Locate the cell with the specified text and output its [X, Y] center coordinate. 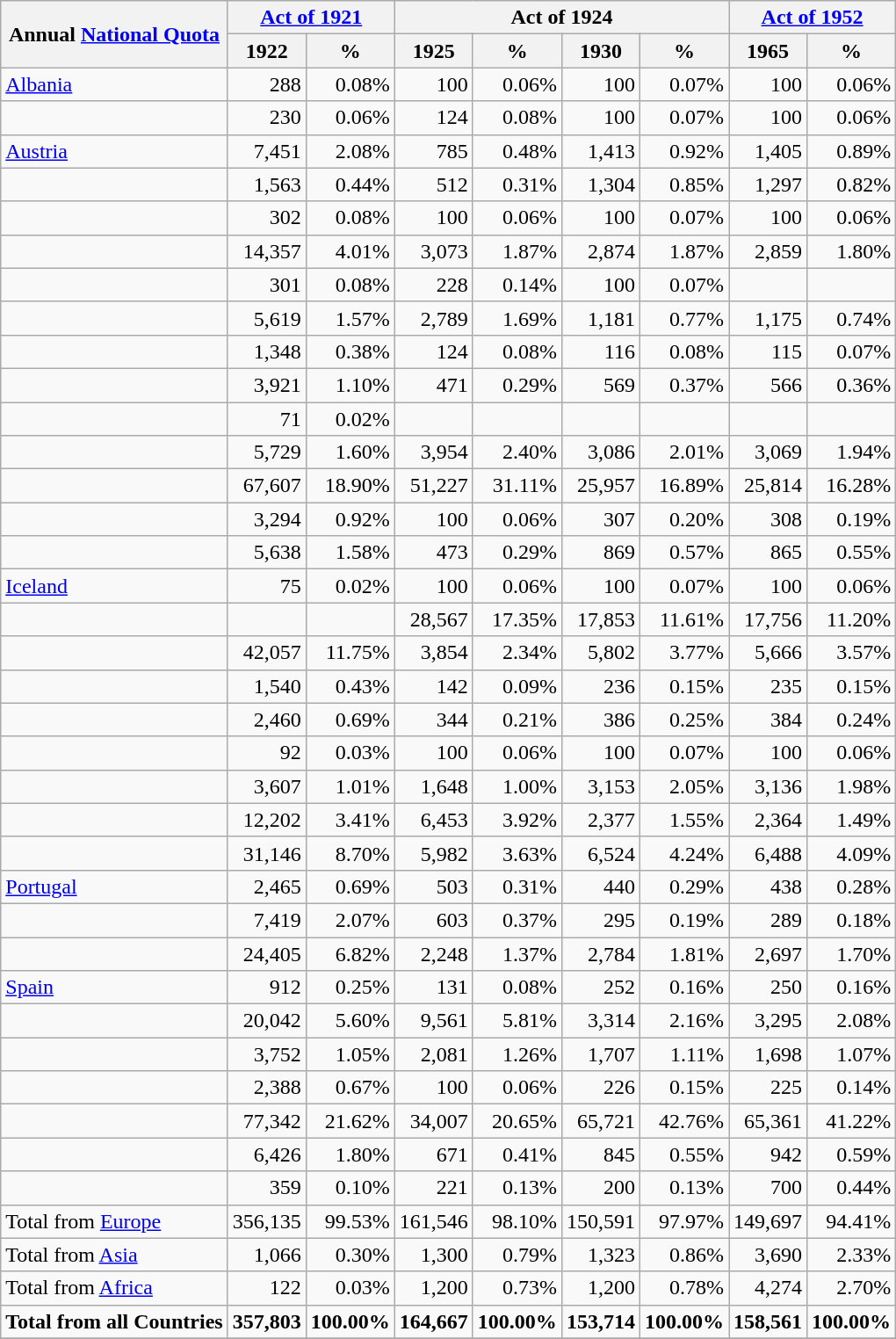
131 [434, 988]
307 [601, 519]
5,729 [267, 452]
356,135 [267, 1221]
Annual National Quota [114, 34]
942 [768, 1154]
25,814 [768, 486]
65,361 [768, 1121]
Portugal [114, 887]
221 [434, 1188]
1.05% [350, 1054]
6,488 [768, 853]
566 [768, 385]
440 [601, 887]
153,714 [601, 1321]
3,086 [601, 452]
2.07% [350, 920]
2,388 [267, 1088]
1925 [434, 51]
6.82% [350, 953]
41.22% [852, 1121]
2.05% [683, 786]
98.10% [517, 1221]
0.30% [350, 1255]
3.57% [852, 653]
0.21% [517, 720]
438 [768, 887]
0.24% [852, 720]
116 [601, 351]
308 [768, 519]
1.26% [517, 1054]
1,405 [768, 151]
1.49% [852, 820]
11.20% [852, 619]
158,561 [768, 1321]
67,607 [267, 486]
Spain [114, 988]
5,638 [267, 553]
2,465 [267, 887]
42.76% [683, 1121]
16.89% [683, 486]
Austria [114, 151]
3,073 [434, 251]
3.77% [683, 653]
228 [434, 285]
0.82% [852, 185]
3,752 [267, 1054]
3,136 [768, 786]
869 [601, 553]
0.36% [852, 385]
603 [434, 920]
1,348 [267, 351]
1.10% [350, 385]
1.81% [683, 953]
115 [768, 351]
17,756 [768, 619]
3,854 [434, 653]
2,874 [601, 251]
3,954 [434, 452]
359 [267, 1188]
28,567 [434, 619]
6,524 [601, 853]
1922 [267, 51]
7,419 [267, 920]
1.00% [517, 786]
1,707 [601, 1054]
235 [768, 686]
2,697 [768, 953]
1.57% [350, 318]
77,342 [267, 1121]
2,248 [434, 953]
0.57% [683, 553]
2.40% [517, 452]
0.20% [683, 519]
3.41% [350, 820]
1,413 [601, 151]
2,364 [768, 820]
1,540 [267, 686]
149,697 [768, 1221]
0.28% [852, 887]
1,563 [267, 185]
4,274 [768, 1288]
11.75% [350, 653]
12,202 [267, 820]
5,802 [601, 653]
7,451 [267, 151]
1.55% [683, 820]
0.59% [852, 1154]
17.35% [517, 619]
Act of 1924 [561, 18]
34,007 [434, 1121]
1.07% [852, 1054]
0.85% [683, 185]
200 [601, 1188]
4.24% [683, 853]
344 [434, 720]
0.43% [350, 686]
473 [434, 553]
97.97% [683, 1221]
4.01% [350, 251]
252 [601, 988]
6,426 [267, 1154]
845 [601, 1154]
1,297 [768, 185]
0.86% [683, 1255]
3.63% [517, 853]
1.37% [517, 953]
1,181 [601, 318]
0.78% [683, 1288]
301 [267, 285]
17,853 [601, 619]
512 [434, 185]
384 [768, 720]
289 [768, 920]
3.92% [517, 820]
11.61% [683, 619]
65,721 [601, 1121]
5.81% [517, 1021]
865 [768, 553]
24,405 [267, 953]
8.70% [350, 853]
99.53% [350, 1221]
150,591 [601, 1221]
3,607 [267, 786]
1,323 [601, 1255]
6,453 [434, 820]
0.89% [852, 151]
1.98% [852, 786]
20,042 [267, 1021]
236 [601, 686]
18.90% [350, 486]
3,921 [267, 385]
0.09% [517, 686]
Act of 1952 [813, 18]
471 [434, 385]
3,069 [768, 452]
142 [434, 686]
386 [601, 720]
9,561 [434, 1021]
2,784 [601, 953]
94.41% [852, 1221]
5,619 [267, 318]
3,294 [267, 519]
1,698 [768, 1054]
357,803 [267, 1321]
Total from Africa [114, 1288]
503 [434, 887]
1.69% [517, 318]
226 [601, 1088]
0.79% [517, 1255]
5,666 [768, 653]
Total from Europe [114, 1221]
0.18% [852, 920]
230 [267, 118]
0.67% [350, 1088]
1.11% [683, 1054]
2,859 [768, 251]
75 [267, 586]
671 [434, 1154]
1.94% [852, 452]
1965 [768, 51]
2.34% [517, 653]
20.65% [517, 1121]
Total from all Countries [114, 1321]
Act of 1921 [311, 18]
2.16% [683, 1021]
31,146 [267, 853]
1,300 [434, 1255]
0.73% [517, 1288]
302 [267, 218]
1.01% [350, 786]
1930 [601, 51]
250 [768, 988]
2,789 [434, 318]
2,081 [434, 1054]
164,667 [434, 1321]
1,175 [768, 318]
1,648 [434, 786]
288 [267, 84]
122 [267, 1288]
21.62% [350, 1121]
14,357 [267, 251]
569 [601, 385]
0.74% [852, 318]
31.11% [517, 486]
0.41% [517, 1154]
2.33% [852, 1255]
16.28% [852, 486]
785 [434, 151]
0.38% [350, 351]
3,314 [601, 1021]
0.77% [683, 318]
Total from Asia [114, 1255]
0.10% [350, 1188]
2.70% [852, 1288]
1.60% [350, 452]
295 [601, 920]
161,546 [434, 1221]
51,227 [434, 486]
1.58% [350, 553]
42,057 [267, 653]
3,690 [768, 1255]
92 [267, 753]
1,304 [601, 185]
4.09% [852, 853]
1.70% [852, 953]
2.01% [683, 452]
3,153 [601, 786]
Iceland [114, 586]
700 [768, 1188]
3,295 [768, 1021]
2,460 [267, 720]
5,982 [434, 853]
225 [768, 1088]
25,957 [601, 486]
2,377 [601, 820]
912 [267, 988]
71 [267, 419]
1,066 [267, 1255]
Albania [114, 84]
5.60% [350, 1021]
0.48% [517, 151]
